Search for the cell housing the specified text and yield its (X, Y) center coordinate. 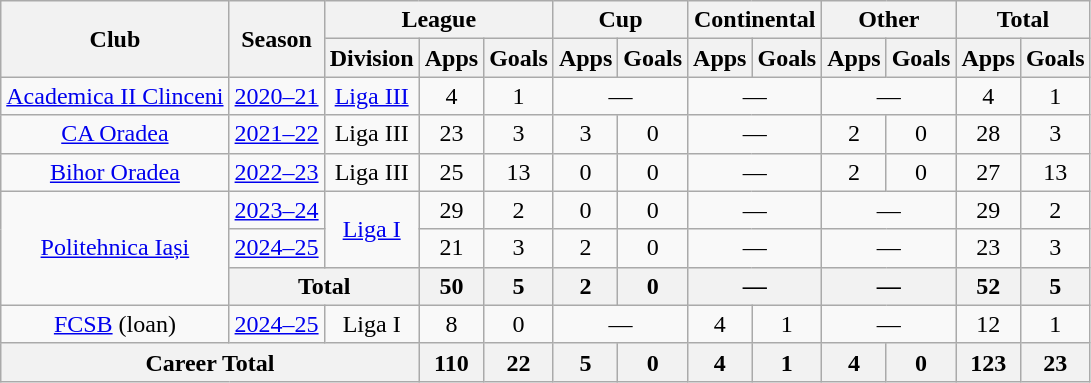
2022–23 (276, 172)
Cup (620, 20)
2020–21 (276, 96)
Club (115, 39)
Season (276, 39)
110 (451, 362)
Continental (755, 20)
FCSB (loan) (115, 324)
12 (988, 324)
27 (988, 172)
Career Total (210, 362)
2021–22 (276, 134)
Other (889, 20)
Academica II Clinceni (115, 96)
52 (988, 286)
8 (451, 324)
22 (519, 362)
21 (451, 248)
CA Oradea (115, 134)
28 (988, 134)
25 (451, 172)
2023–24 (276, 210)
Division (372, 58)
League (438, 20)
123 (988, 362)
50 (451, 286)
Bihor Oradea (115, 172)
Politehnica Iași (115, 248)
